Find where the given text appears and provide that cell's center as (X, Y) coordinate. 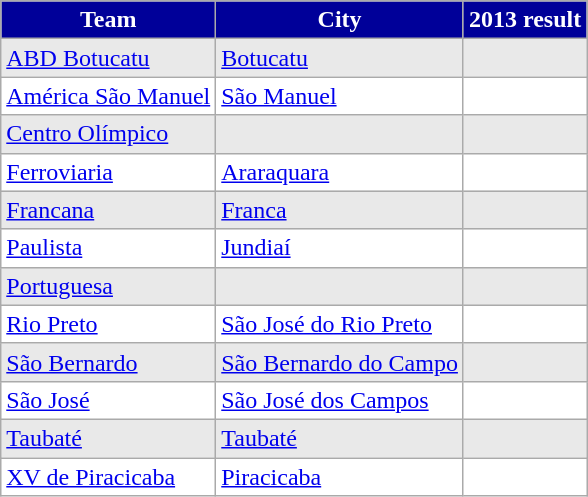
São José dos Campos (340, 400)
XV de Piracicaba (108, 477)
Jundiaí (340, 248)
Piracicaba (340, 477)
Francana (108, 210)
City (340, 20)
São Manuel (340, 96)
São José do Rio Preto (340, 324)
Paulista (108, 248)
América São Manuel (108, 96)
São Bernardo (108, 362)
Franca (340, 210)
São José (108, 400)
ABD Botucatu (108, 58)
Team (108, 20)
Rio Preto (108, 324)
Centro Olímpico (108, 134)
São Bernardo do Campo (340, 362)
2013 result (524, 20)
Ferroviaria (108, 172)
Botucatu (340, 58)
Portuguesa (108, 286)
Araraquara (340, 172)
